For the text-containing cell, return its midpoint in (X, Y) coordinate format. 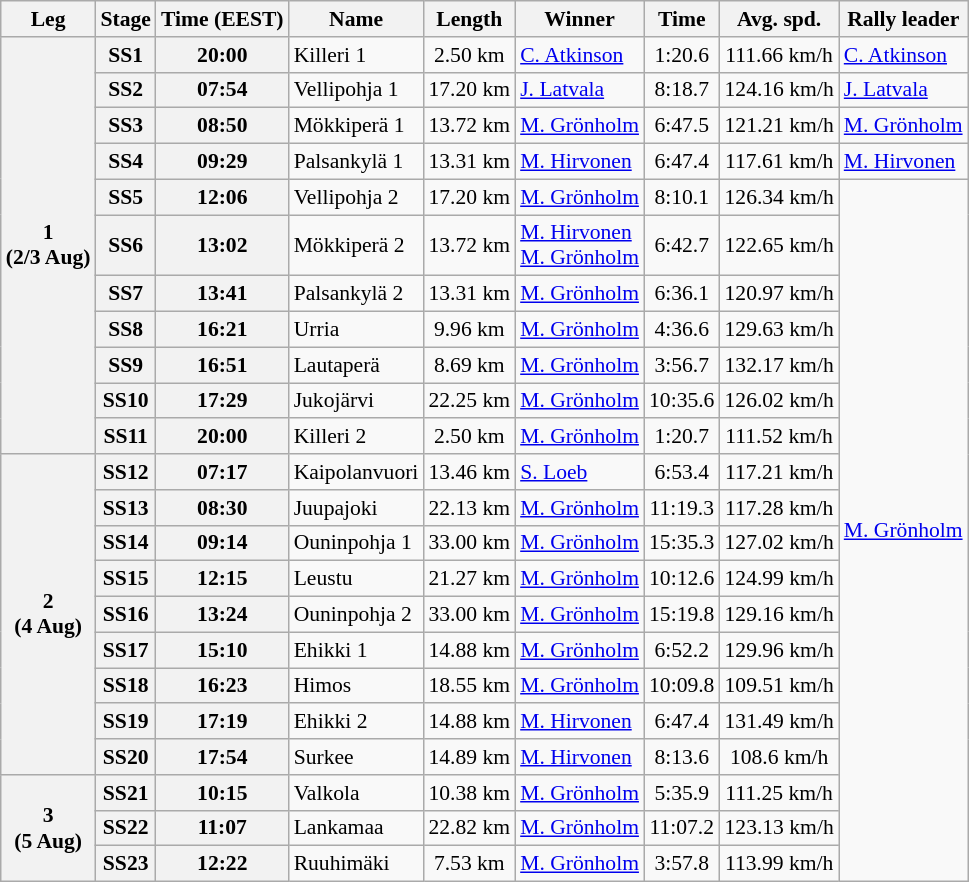
SS13 (125, 508)
Ouninpohja 1 (356, 543)
Valkola (356, 793)
SS2 (125, 90)
16:51 (222, 365)
SS14 (125, 543)
Vellipohja 2 (356, 197)
4:36.6 (682, 330)
Name (356, 19)
121.21 km/h (778, 126)
13:24 (222, 615)
Himos (356, 686)
124.99 km/h (778, 579)
132.17 km/h (778, 365)
07:54 (222, 90)
Kaipolanvuori (356, 472)
3:56.7 (682, 365)
8:13.6 (682, 757)
09:14 (222, 543)
09:29 (222, 162)
SS9 (125, 365)
22.82 km (469, 828)
1(2/3 Aug) (48, 246)
6:36.1 (682, 294)
16:23 (222, 686)
22.13 km (469, 508)
12:15 (222, 579)
131.49 km/h (778, 722)
126.02 km/h (778, 401)
1:20.7 (682, 437)
SS6 (125, 246)
Stage (125, 19)
10:12.6 (682, 579)
Lankamaa (356, 828)
129.63 km/h (778, 330)
Leg (48, 19)
SS21 (125, 793)
Time (682, 19)
SS4 (125, 162)
S. Loeb (580, 472)
SS22 (125, 828)
5:35.9 (682, 793)
109.51 km/h (778, 686)
Winner (580, 19)
Ehikki 2 (356, 722)
6:52.2 (682, 650)
11:07 (222, 828)
8:18.7 (682, 90)
SS12 (125, 472)
SS11 (125, 437)
8:10.1 (682, 197)
127.02 km/h (778, 543)
113.99 km/h (778, 864)
129.16 km/h (778, 615)
21.27 km (469, 579)
111.52 km/h (778, 437)
Ouninpohja 2 (356, 615)
Surkee (356, 757)
124.16 km/h (778, 90)
15:19.8 (682, 615)
1:20.6 (682, 55)
111.25 km/h (778, 793)
13:02 (222, 246)
Ehikki 1 (356, 650)
10:35.6 (682, 401)
Killeri 1 (356, 55)
8.69 km (469, 365)
129.96 km/h (778, 650)
7.53 km (469, 864)
Urria (356, 330)
17:19 (222, 722)
15:35.3 (682, 543)
117.21 km/h (778, 472)
10.38 km (469, 793)
11:07.2 (682, 828)
08:50 (222, 126)
SS18 (125, 686)
122.65 km/h (778, 246)
SS8 (125, 330)
6:53.4 (682, 472)
Avg. spd. (778, 19)
2(4 Aug) (48, 614)
13.46 km (469, 472)
Palsankylä 2 (356, 294)
SS19 (125, 722)
Lautaperä (356, 365)
Length (469, 19)
3(5 Aug) (48, 828)
6:42.7 (682, 246)
3:57.8 (682, 864)
SS15 (125, 579)
12:22 (222, 864)
Ruuhimäki (356, 864)
Rally leader (904, 19)
Vellipohja 1 (356, 90)
117.28 km/h (778, 508)
111.66 km/h (778, 55)
SS23 (125, 864)
Mökkiperä 2 (356, 246)
08:30 (222, 508)
120.97 km/h (778, 294)
11:19.3 (682, 508)
123.13 km/h (778, 828)
15:10 (222, 650)
SS17 (125, 650)
16:21 (222, 330)
17:54 (222, 757)
6:47.5 (682, 126)
SS20 (125, 757)
SS16 (125, 615)
Palsankylä 1 (356, 162)
13:41 (222, 294)
14.89 km (469, 757)
SS1 (125, 55)
10:09.8 (682, 686)
22.25 km (469, 401)
07:17 (222, 472)
Time (EEST) (222, 19)
17:29 (222, 401)
Mökkiperä 1 (356, 126)
Juupajoki (356, 508)
117.61 km/h (778, 162)
9.96 km (469, 330)
108.6 km/h (778, 757)
SS7 (125, 294)
12:06 (222, 197)
Jukojärvi (356, 401)
126.34 km/h (778, 197)
Killeri 2 (356, 437)
Leustu (356, 579)
SS3 (125, 126)
SS5 (125, 197)
10:15 (222, 793)
M. Hirvonen M. Grönholm (580, 246)
SS10 (125, 401)
18.55 km (469, 686)
